Output the (X, Y) coordinate of the center of the cell containing the given text.  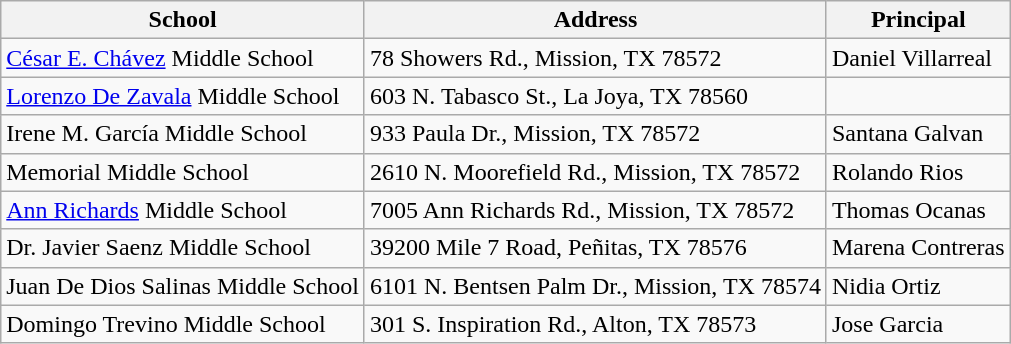
Jose Garcia (918, 324)
Domingo Trevino Middle School (183, 324)
School (183, 20)
39200 Mile 7 Road, Peñitas, TX 78576 (595, 248)
603 N. Tabasco St., La Joya, TX 78560 (595, 96)
Rolando Rios (918, 172)
933 Paula Dr., Mission, TX 78572 (595, 134)
Daniel Villarreal (918, 58)
Juan De Dios Salinas Middle School (183, 286)
Santana Galvan (918, 134)
Principal (918, 20)
78 Showers Rd., Mission, TX 78572 (595, 58)
7005 Ann Richards Rd., Mission, TX 78572 (595, 210)
Nidia Ortiz (918, 286)
Thomas Ocanas (918, 210)
Dr. Javier Saenz Middle School (183, 248)
Address (595, 20)
Irene M. García Middle School (183, 134)
Memorial Middle School (183, 172)
Lorenzo De Zavala Middle School (183, 96)
2610 N. Moorefield Rd., Mission, TX 78572 (595, 172)
Ann Richards Middle School (183, 210)
Marena Contreras (918, 248)
6101 N. Bentsen Palm Dr., Mission, TX 78574 (595, 286)
301 S. Inspiration Rd., Alton, TX 78573 (595, 324)
César E. Chávez Middle School (183, 58)
